Extract the [X, Y] coordinate from the center of the cell holding the provided text.  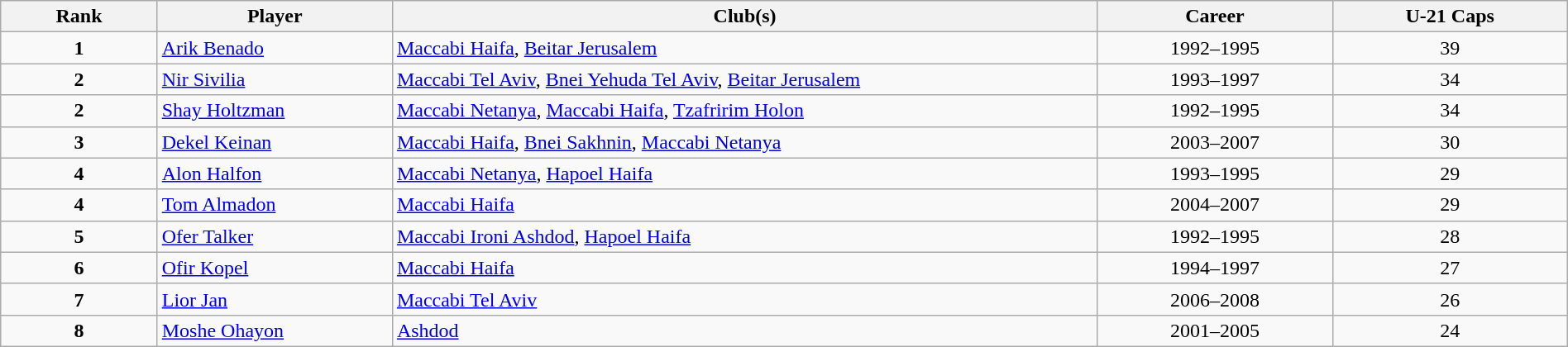
2006–2008 [1215, 299]
Maccabi Tel Aviv [744, 299]
3 [79, 142]
2001–2005 [1215, 330]
39 [1450, 48]
Ofir Kopel [275, 268]
Club(s) [744, 17]
Maccabi Netanya, Hapoel Haifa [744, 173]
Maccabi Ironi Ashdod, Hapoel Haifa [744, 236]
2004–2007 [1215, 205]
30 [1450, 142]
Arik Benado [275, 48]
8 [79, 330]
Nir Sivilia [275, 79]
Dekel Keinan [275, 142]
2003–2007 [1215, 142]
Alon Halfon [275, 173]
Shay Holtzman [275, 111]
1993–1995 [1215, 173]
U-21 Caps [1450, 17]
1993–1997 [1215, 79]
Career [1215, 17]
1 [79, 48]
5 [79, 236]
24 [1450, 330]
Ashdod [744, 330]
28 [1450, 236]
6 [79, 268]
Rank [79, 17]
27 [1450, 268]
Player [275, 17]
Maccabi Netanya, Maccabi Haifa, Tzafririm Holon [744, 111]
1994–1997 [1215, 268]
Lior Jan [275, 299]
Maccabi Tel Aviv, Bnei Yehuda Tel Aviv, Beitar Jerusalem [744, 79]
Maccabi Haifa, Bnei Sakhnin, Maccabi Netanya [744, 142]
Moshe Ohayon [275, 330]
Ofer Talker [275, 236]
7 [79, 299]
26 [1450, 299]
Tom Almadon [275, 205]
Maccabi Haifa, Beitar Jerusalem [744, 48]
